Identify which cell holds the provided text, then report its [x, y] central coordinate. 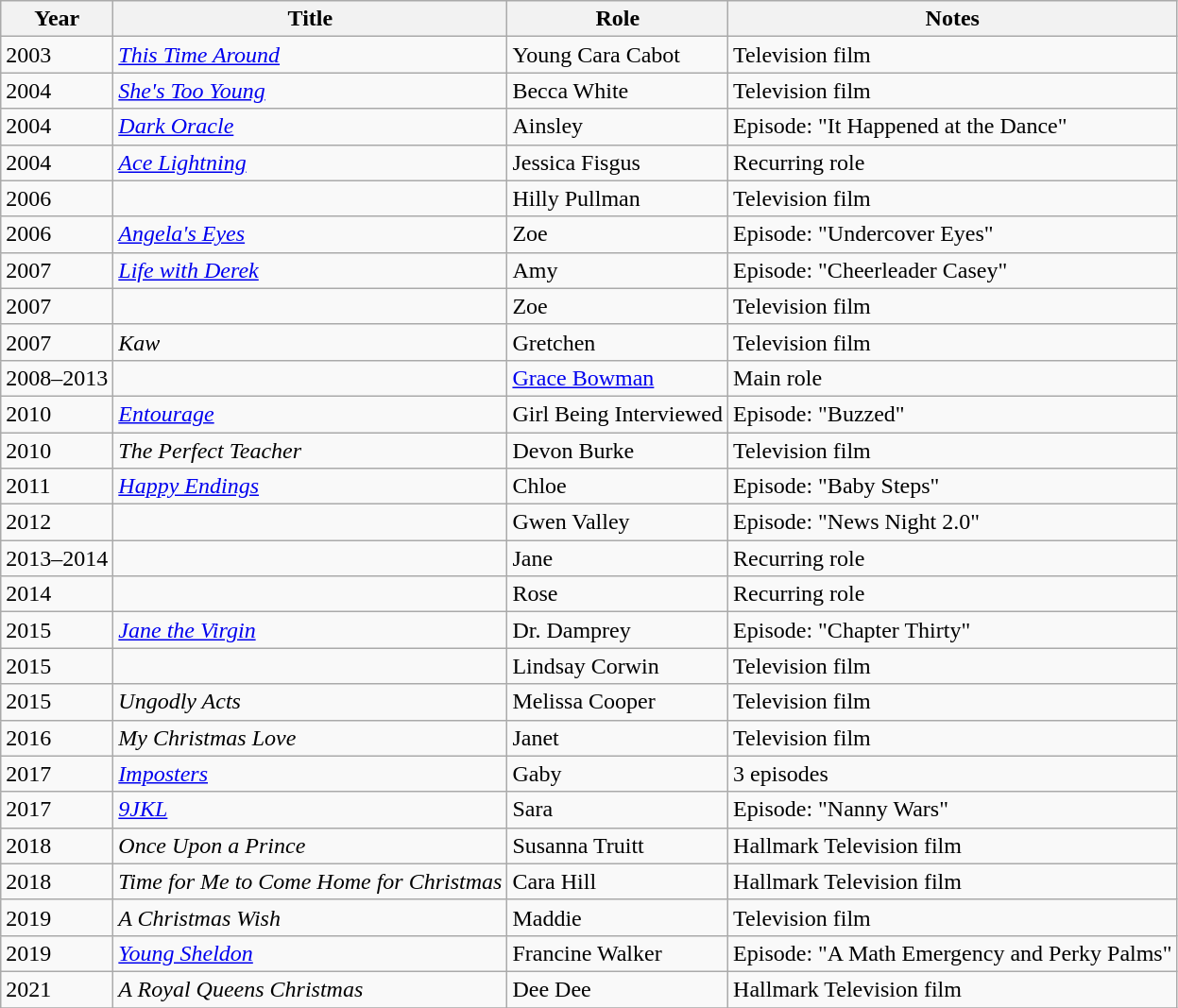
Devon Burke [618, 451]
Episode: "Chapter Thirty" [952, 630]
Episode: "Undercover Eyes" [952, 234]
Episode: "News Night 2.0" [952, 522]
Time for Me to Come Home for Christmas [310, 881]
2013–2014 [57, 558]
Jane [618, 558]
The Perfect Teacher [310, 451]
Kaw [310, 342]
Sara [618, 810]
Episode: "Baby Steps" [952, 487]
Amy [618, 270]
Role [618, 19]
Main role [952, 378]
2016 [57, 738]
Ainsley [618, 127]
2011 [57, 487]
Gretchen [618, 342]
Title [310, 19]
Susanna Truitt [618, 846]
Young Sheldon [310, 953]
Gaby [618, 774]
Life with Derek [310, 270]
Happy Endings [310, 487]
This Time Around [310, 55]
2003 [57, 55]
Once Upon a Prince [310, 846]
Maddie [618, 917]
Ace Lightning [310, 162]
Entourage [310, 414]
3 episodes [952, 774]
Jessica Fisgus [618, 162]
Ungodly Acts [310, 702]
Notes [952, 19]
Angela's Eyes [310, 234]
Episode: "A Math Emergency and Perky Palms" [952, 953]
Becca White [618, 91]
Episode: "Cheerleader Casey" [952, 270]
2014 [57, 594]
2021 [57, 989]
Hilly Pullman [618, 198]
Imposters [310, 774]
2008–2013 [57, 378]
Chloe [618, 487]
Dark Oracle [310, 127]
Dee Dee [618, 989]
2012 [57, 522]
Melissa Cooper [618, 702]
Young Cara Cabot [618, 55]
Janet [618, 738]
Gwen Valley [618, 522]
Girl Being Interviewed [618, 414]
A Christmas Wish [310, 917]
Dr. Damprey [618, 630]
A Royal Queens Christmas [310, 989]
Year [57, 19]
She's Too Young [310, 91]
Episode: "It Happened at the Dance" [952, 127]
Jane the Virgin [310, 630]
Francine Walker [618, 953]
My Christmas Love [310, 738]
9JKL [310, 810]
Lindsay Corwin [618, 666]
Episode: "Buzzed" [952, 414]
Cara Hill [618, 881]
Episode: "Nanny Wars" [952, 810]
Rose [618, 594]
Grace Bowman [618, 378]
